Determine the [x, y] coordinate at the center of the cell enclosing the given text.  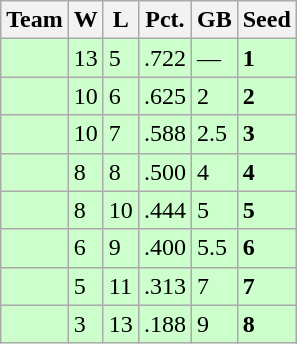
Pct. [164, 20]
.188 [164, 324]
.444 [164, 210]
.588 [164, 134]
GB [214, 20]
.500 [164, 172]
.625 [164, 96]
L [120, 20]
W [86, 20]
.400 [164, 248]
11 [120, 286]
.722 [164, 58]
2.5 [214, 134]
1 [266, 58]
Seed [266, 20]
.313 [164, 286]
5.5 [214, 248]
— [214, 58]
Team [35, 20]
